Locate the cell with the specified text and output its [x, y] center coordinate. 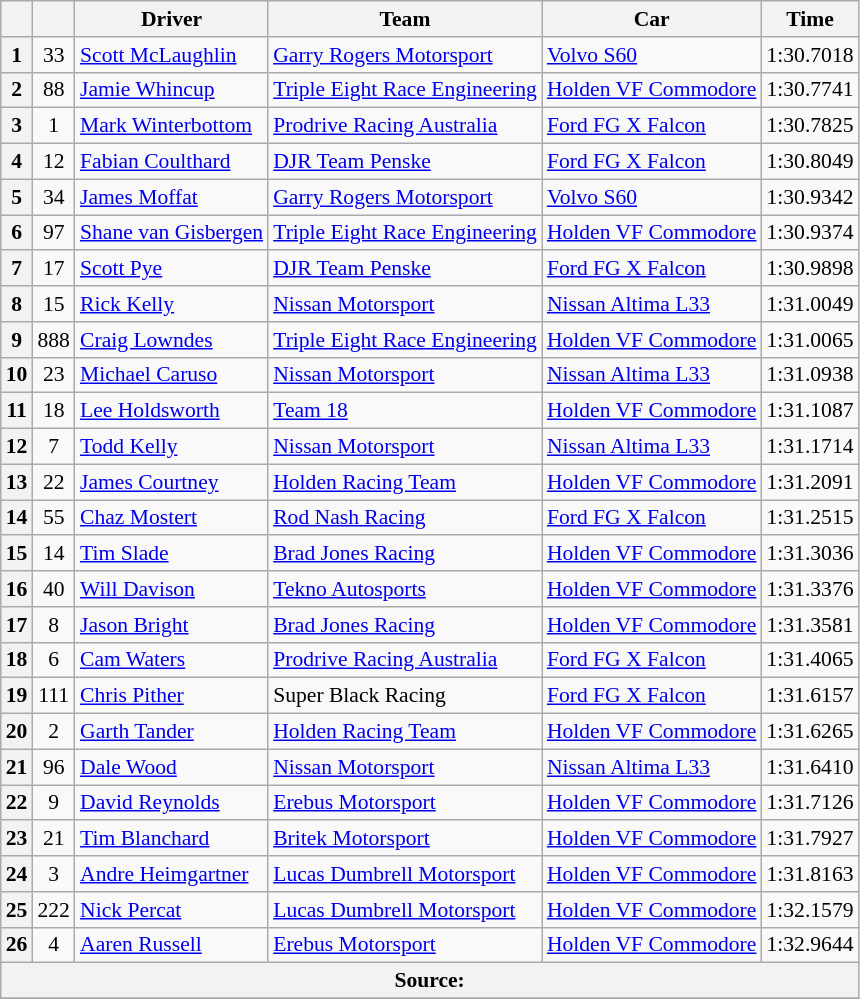
1:32.1579 [810, 910]
Britek Motorsport [405, 839]
1:31.4065 [810, 660]
19 [17, 696]
1:30.9342 [810, 197]
1:31.3376 [810, 589]
1:31.1087 [810, 411]
Chaz Mostert [172, 518]
Driver [172, 19]
Cam Waters [172, 660]
1:31.3581 [810, 625]
33 [54, 55]
Jason Bright [172, 625]
Team 18 [405, 411]
20 [17, 732]
96 [54, 767]
40 [54, 589]
1:31.2091 [810, 482]
Andre Heimgartner [172, 874]
Scott McLaughlin [172, 55]
1:31.1714 [810, 447]
1:30.7741 [810, 90]
Super Black Racing [405, 696]
Aaren Russell [172, 945]
1:31.7927 [810, 839]
Michael Caruso [172, 375]
Shane van Gisbergen [172, 233]
11 [17, 411]
1:30.7825 [810, 126]
24 [17, 874]
James Moffat [172, 197]
888 [54, 340]
1:31.6410 [810, 767]
Tekno Autosports [405, 589]
34 [54, 197]
1:31.6265 [810, 732]
1:30.9898 [810, 269]
Time [810, 19]
Garth Tander [172, 732]
10 [17, 375]
Jamie Whincup [172, 90]
1:31.2515 [810, 518]
Fabian Coulthard [172, 162]
1:31.8163 [810, 874]
Scott Pye [172, 269]
1:30.8049 [810, 162]
16 [17, 589]
Chris Pither [172, 696]
1:31.0049 [810, 304]
25 [17, 910]
13 [17, 482]
1:32.9644 [810, 945]
5 [17, 197]
55 [54, 518]
Dale Wood [172, 767]
1:31.7126 [810, 803]
Tim Blanchard [172, 839]
James Courtney [172, 482]
97 [54, 233]
Lee Holdsworth [172, 411]
Mark Winterbottom [172, 126]
Tim Slade [172, 554]
David Reynolds [172, 803]
88 [54, 90]
Team [405, 19]
1:31.0065 [810, 340]
1:30.7018 [810, 55]
26 [17, 945]
Todd Kelly [172, 447]
1:30.9374 [810, 233]
Source: [430, 981]
1:31.6157 [810, 696]
Car [652, 19]
Craig Lowndes [172, 340]
222 [54, 910]
Will Davison [172, 589]
1:31.3036 [810, 554]
Rick Kelly [172, 304]
Rod Nash Racing [405, 518]
111 [54, 696]
Nick Percat [172, 910]
1:31.0938 [810, 375]
